Output the [X, Y] coordinate of the center of the cell containing the given text.  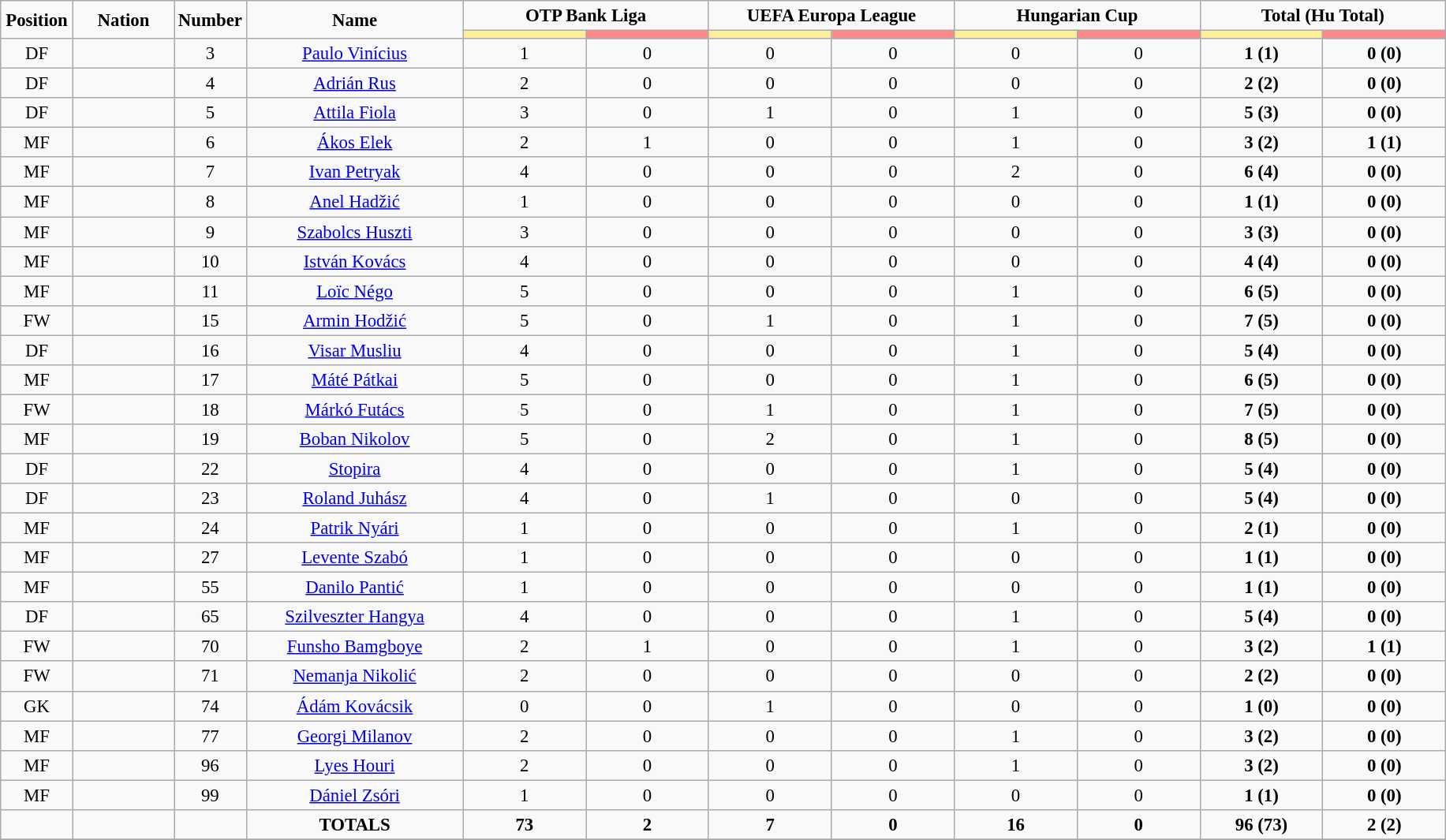
70 [211, 647]
99 [211, 795]
65 [211, 617]
73 [525, 825]
Name [355, 20]
OTP Bank Liga [585, 16]
Szabolcs Huszti [355, 232]
5 (3) [1261, 113]
23 [211, 498]
Funsho Bamgboye [355, 647]
Adrián Rus [355, 84]
3 (3) [1261, 232]
2 (1) [1261, 528]
Nation [123, 20]
Roland Juhász [355, 498]
6 [211, 143]
18 [211, 409]
Ivan Petryak [355, 173]
96 (73) [1261, 825]
Attila Fiola [355, 113]
Paulo Vinícius [355, 54]
9 [211, 232]
8 (5) [1261, 439]
10 [211, 261]
István Kovács [355, 261]
96 [211, 765]
6 (4) [1261, 173]
Boban Nikolov [355, 439]
27 [211, 558]
Márkó Futács [355, 409]
17 [211, 380]
Hungarian Cup [1078, 16]
11 [211, 291]
4 (4) [1261, 261]
Number [211, 20]
Ádám Kovácsik [355, 706]
Visar Musliu [355, 350]
UEFA Europa League [831, 16]
GK [37, 706]
Ákos Elek [355, 143]
Danilo Pantić [355, 588]
Position [37, 20]
Szilveszter Hangya [355, 617]
55 [211, 588]
Stopira [355, 469]
Máté Pátkai [355, 380]
TOTALS [355, 825]
Armin Hodžić [355, 320]
Anel Hadžić [355, 202]
1 (0) [1261, 706]
71 [211, 677]
Dániel Zsóri [355, 795]
15 [211, 320]
Nemanja Nikolić [355, 677]
74 [211, 706]
Georgi Milanov [355, 736]
Total (Hu Total) [1323, 16]
Lyes Houri [355, 765]
24 [211, 528]
22 [211, 469]
Patrik Nyári [355, 528]
8 [211, 202]
Levente Szabó [355, 558]
19 [211, 439]
77 [211, 736]
Loïc Négo [355, 291]
